Provide the (X, Y) coordinate of the cell's center where the given text is located.  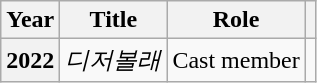
Cast member (236, 60)
Year (30, 20)
Title (114, 20)
Role (236, 20)
디저볼래 (114, 60)
2022 (30, 60)
